Return [x, y] of the center of cell containing provided text 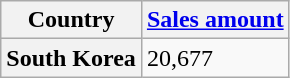
Sales amount [215, 20]
Country [72, 20]
South Korea [72, 58]
20,677 [215, 58]
